Return the (x, y) coordinate for the center point of the cell that contains the specified text.  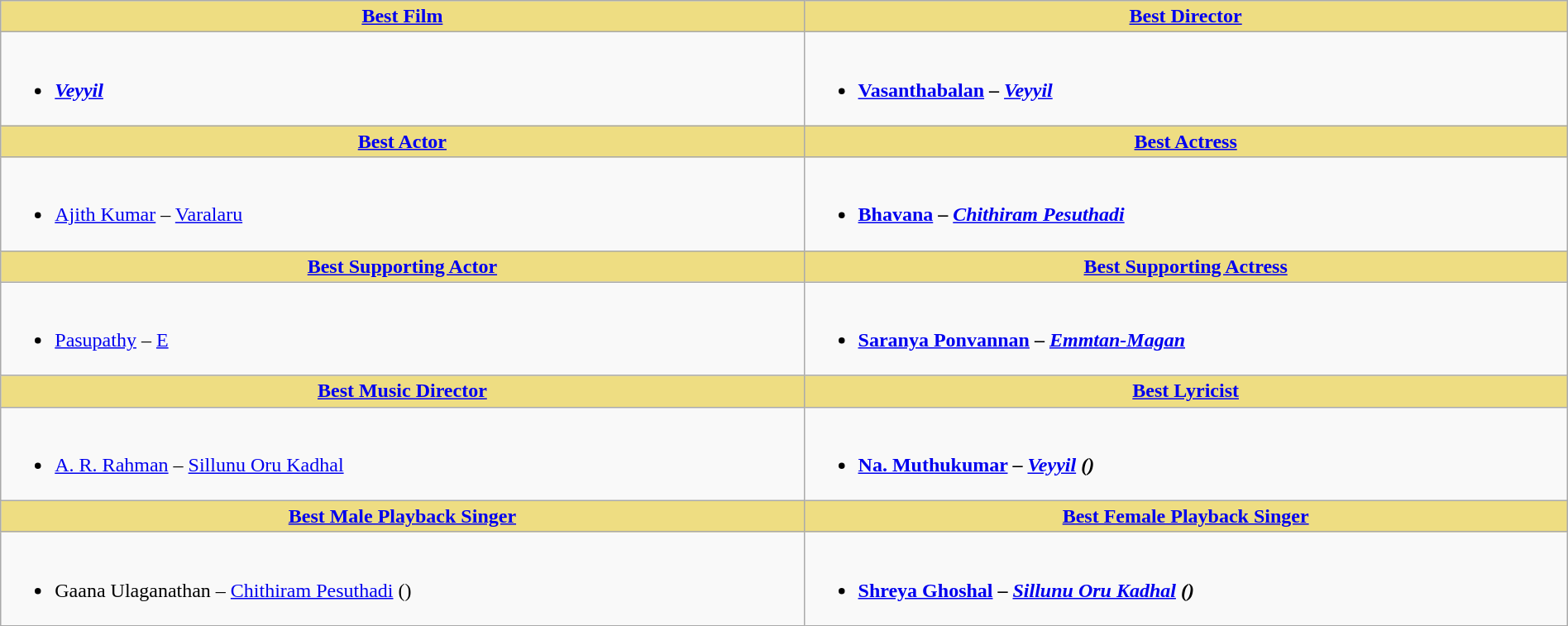
Best Supporting Actress (1186, 266)
Bhavana – Chithiram Pesuthadi (1186, 203)
Best Supporting Actor (402, 266)
Best Music Director (402, 391)
Veyyil (402, 79)
A. R. Rahman – Sillunu Oru Kadhal (402, 453)
Best Male Playback Singer (402, 516)
Shreya Ghoshal – Sillunu Oru Kadhal () (1186, 579)
Best Lyricist (1186, 391)
Best Actress (1186, 141)
Best Director (1186, 17)
Best Actor (402, 141)
Best Female Playback Singer (1186, 516)
Saranya Ponvannan – Emmtan-Magan (1186, 329)
Na. Muthukumar – Veyyil () (1186, 453)
Pasupathy – E (402, 329)
Best Film (402, 17)
Gaana Ulaganathan – Chithiram Pesuthadi () (402, 579)
Ajith Kumar – Varalaru (402, 203)
Vasanthabalan – Veyyil (1186, 79)
